Determine the [X, Y] coordinate at the center of the cell enclosing the given text.  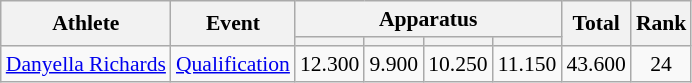
Apparatus [428, 19]
11.150 [528, 64]
Total [596, 24]
Qualification [233, 64]
9.900 [394, 64]
Event [233, 24]
24 [662, 64]
12.300 [330, 64]
10.250 [458, 64]
Athlete [86, 24]
Rank [662, 24]
Danyella Richards [86, 64]
43.600 [596, 64]
